Identify which cell holds the provided text, then report its [X, Y] central coordinate. 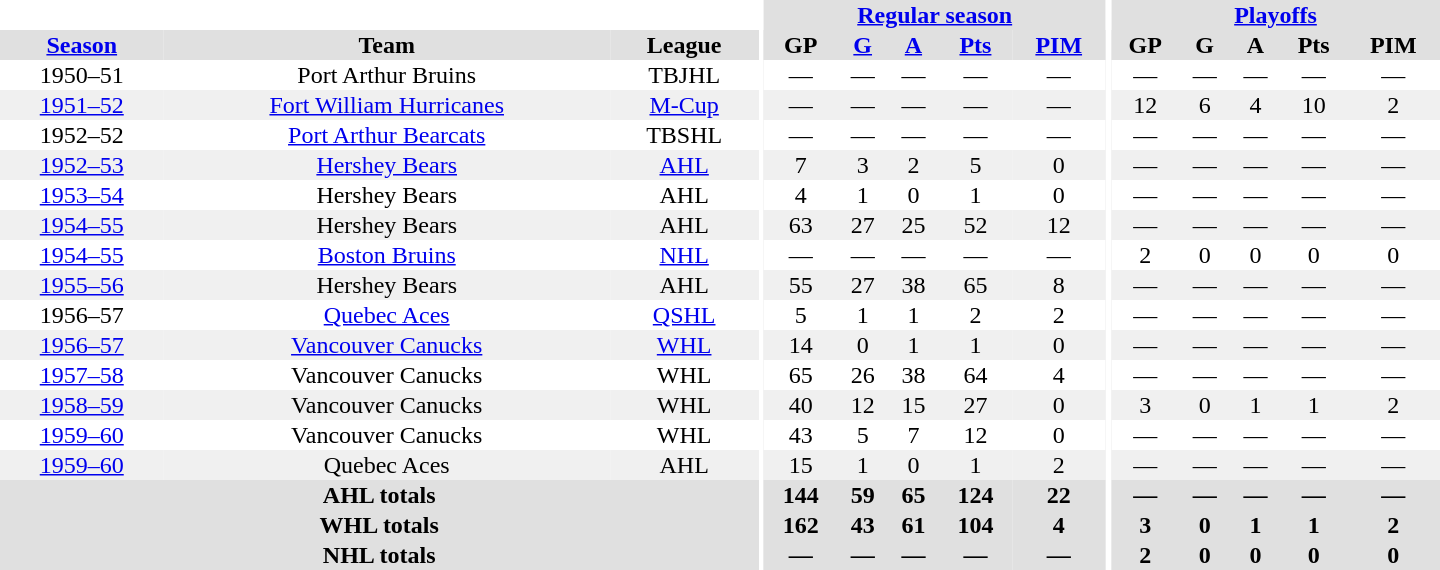
40 [800, 405]
QSHL [684, 315]
6 [1204, 105]
162 [800, 525]
63 [800, 225]
Boston Bruins [387, 255]
8 [1058, 285]
10 [1314, 105]
TBJHL [684, 75]
64 [976, 375]
Port Arthur Bearcats [387, 135]
Port Arthur Bruins [387, 75]
61 [914, 525]
1952–53 [82, 165]
AHL totals [379, 495]
NHL [684, 255]
Fort William Hurricanes [387, 105]
55 [800, 285]
104 [976, 525]
59 [862, 495]
WHL totals [379, 525]
Regular season [934, 15]
Season [82, 45]
1953–54 [82, 195]
1955–56 [82, 285]
1951–52 [82, 105]
14 [800, 345]
M-Cup [684, 105]
Team [387, 45]
NHL totals [379, 555]
144 [800, 495]
25 [914, 225]
1952–52 [82, 135]
22 [1058, 495]
1950–51 [82, 75]
Playoffs [1276, 15]
26 [862, 375]
TBSHL [684, 135]
1958–59 [82, 405]
1957–58 [82, 375]
League [684, 45]
52 [976, 225]
124 [976, 495]
